Identify which cell holds the provided text, then report its (x, y) central coordinate. 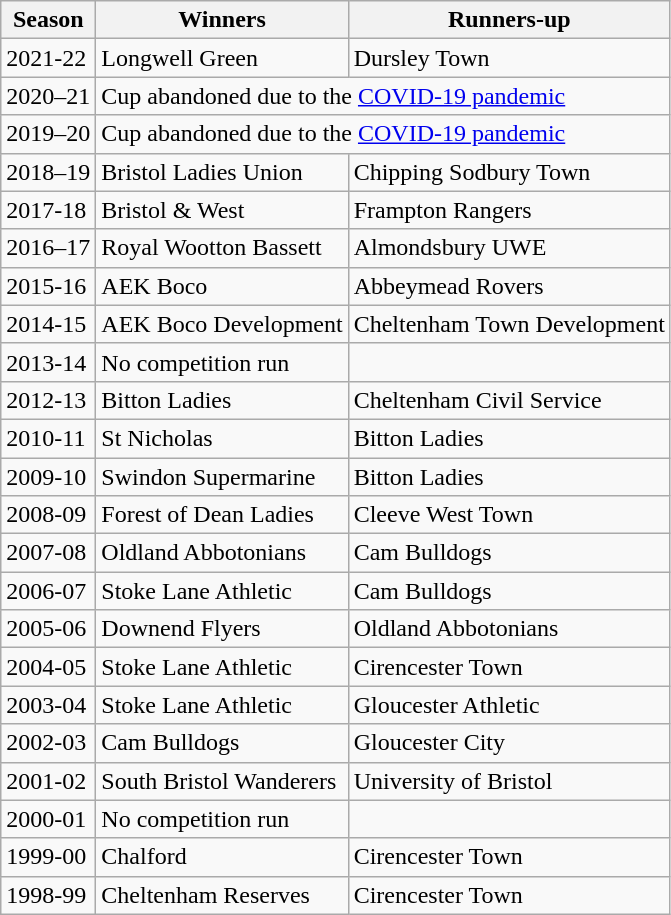
University of Bristol (509, 781)
Gloucester Athletic (509, 705)
2008-09 (48, 515)
Forest of Dean Ladies (222, 515)
Bristol Ladies Union (222, 172)
2000-01 (48, 819)
Downend Flyers (222, 629)
2013-14 (48, 362)
1998-99 (48, 895)
2015-16 (48, 286)
2006-07 (48, 591)
1999-00 (48, 857)
2002-03 (48, 743)
2016–17 (48, 248)
2020–21 (48, 96)
Chalford (222, 857)
2004-05 (48, 667)
Cleeve West Town (509, 515)
2018–19 (48, 172)
St Nicholas (222, 438)
2005-06 (48, 629)
2019–20 (48, 134)
Gloucester City (509, 743)
Cheltenham Reserves (222, 895)
2001-02 (48, 781)
AEK Boco Development (222, 324)
2010-11 (48, 438)
2017-18 (48, 210)
2009-10 (48, 477)
Bristol & West (222, 210)
2012-13 (48, 400)
2014-15 (48, 324)
Cheltenham Town Development (509, 324)
2021-22 (48, 58)
Runners-up (509, 20)
Winners (222, 20)
Swindon Supermarine (222, 477)
2007-08 (48, 553)
Royal Wootton Bassett (222, 248)
Abbeymead Rovers (509, 286)
Frampton Rangers (509, 210)
South Bristol Wanderers (222, 781)
Dursley Town (509, 58)
Chipping Sodbury Town (509, 172)
2003-04 (48, 705)
Cheltenham Civil Service (509, 400)
Almondsbury UWE (509, 248)
Season (48, 20)
AEK Boco (222, 286)
Longwell Green (222, 58)
